Extract the [x, y] coordinate from the center of the cell holding the provided text.  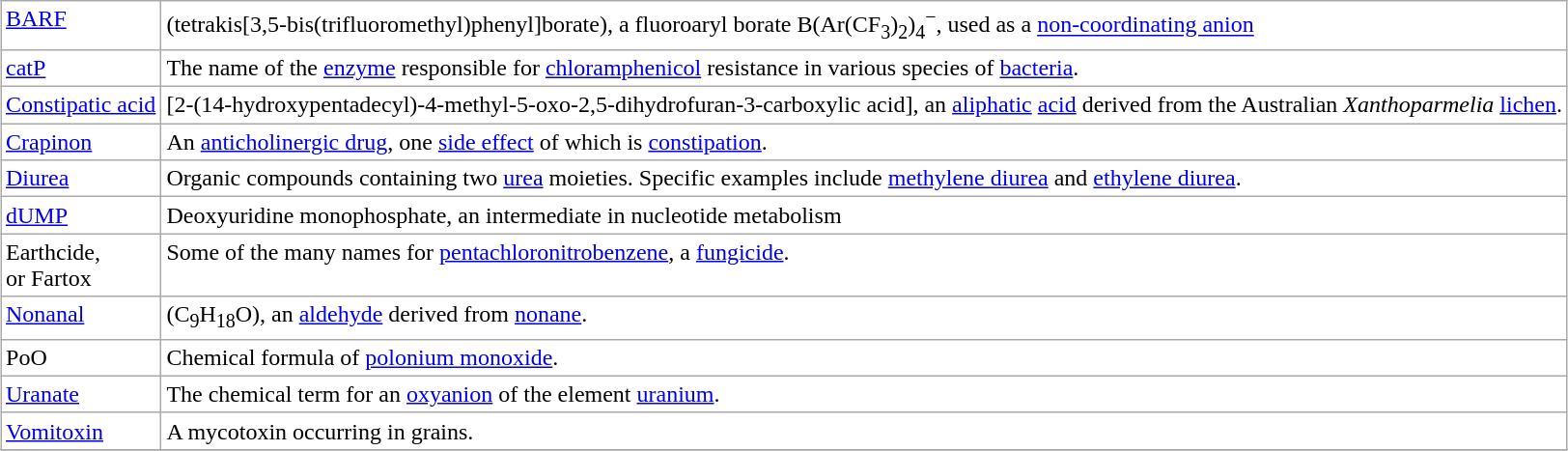
Uranate [80, 394]
The chemical term for an oxyanion of the element uranium. [865, 394]
Chemical formula of polonium monoxide. [865, 357]
BARF [80, 25]
Nonanal [80, 318]
[2-(14-hydroxypentadecyl)-4-methyl-5-oxo-2,5-dihydrofuran-3-carboxylic acid], an aliphatic acid derived from the Australian Xanthoparmelia lichen. [865, 105]
Crapinon [80, 142]
dUMP [80, 215]
Diurea [80, 179]
PoO [80, 357]
Earthcide,or Fartox [80, 265]
Some of the many names for pentachloronitrobenzene, a fungicide. [865, 265]
The name of the enzyme responsible for chloramphenicol resistance in various species of bacteria. [865, 69]
catP [80, 69]
An anticholinergic drug, one side effect of which is constipation. [865, 142]
A mycotoxin occurring in grains. [865, 431]
Organic compounds containing two urea moieties. Specific examples include methylene diurea and ethylene diurea. [865, 179]
(tetrakis[3,5-bis(trifluoromethyl)phenyl]borate), a fluoroaryl borate B(Ar(CF3)2)4−, used as a non-coordinating anion [865, 25]
(C9H18O), an aldehyde derived from nonane. [865, 318]
Constipatic acid [80, 105]
Vomitoxin [80, 431]
Deoxyuridine monophosphate, an intermediate in nucleotide metabolism [865, 215]
